Extract the [x, y] coordinate from the center of the cell holding the provided text.  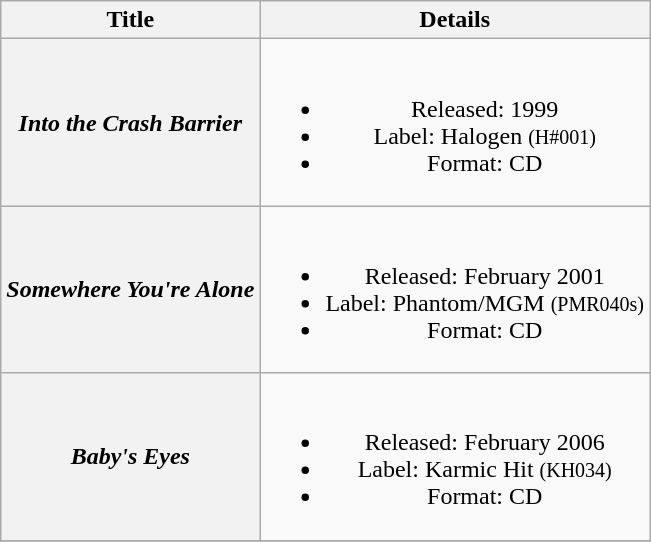
Baby's Eyes [130, 456]
Details [455, 20]
Released: February 2001Label: Phantom/MGM (PMR040s)Format: CD [455, 290]
Title [130, 20]
Released: February 2006Label: Karmic Hit (KH034)Format: CD [455, 456]
Into the Crash Barrier [130, 122]
Somewhere You're Alone [130, 290]
Released: 1999Label: Halogen (H#001)Format: CD [455, 122]
